Locate the cell with the specified text and output its (X, Y) center coordinate. 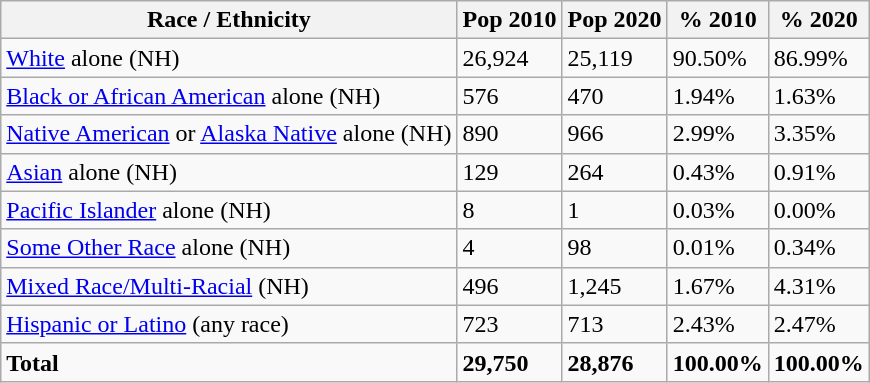
28,876 (614, 362)
890 (510, 134)
Mixed Race/Multi-Racial (NH) (229, 286)
0.03% (718, 210)
1 (614, 210)
1,245 (614, 286)
2.43% (718, 324)
25,119 (614, 58)
0.34% (818, 248)
Some Other Race alone (NH) (229, 248)
8 (510, 210)
4 (510, 248)
1.63% (818, 96)
% 2010 (718, 20)
29,750 (510, 362)
0.00% (818, 210)
2.47% (818, 324)
496 (510, 286)
Pop 2020 (614, 20)
3.35% (818, 134)
966 (614, 134)
4.31% (818, 286)
1.67% (718, 286)
Total (229, 362)
264 (614, 172)
Race / Ethnicity (229, 20)
Hispanic or Latino (any race) (229, 324)
% 2020 (818, 20)
1.94% (718, 96)
Black or African American alone (NH) (229, 96)
White alone (NH) (229, 58)
26,924 (510, 58)
98 (614, 248)
0.01% (718, 248)
86.99% (818, 58)
Asian alone (NH) (229, 172)
576 (510, 96)
713 (614, 324)
Native American or Alaska Native alone (NH) (229, 134)
723 (510, 324)
0.91% (818, 172)
0.43% (718, 172)
470 (614, 96)
129 (510, 172)
2.99% (718, 134)
Pop 2010 (510, 20)
90.50% (718, 58)
Pacific Islander alone (NH) (229, 210)
